Search for the cell housing the specified text and yield its [x, y] center coordinate. 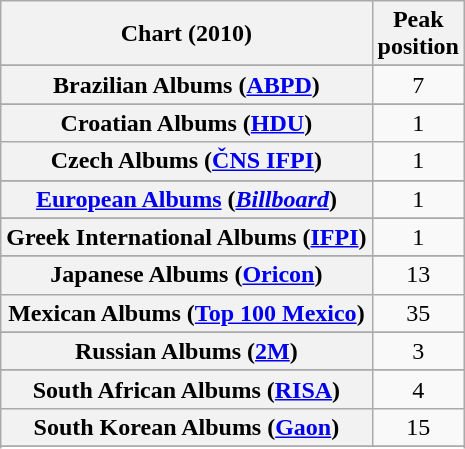
4 [418, 389]
7 [418, 85]
South African Albums (RISA) [186, 389]
3 [418, 351]
Japanese Albums (Oricon) [186, 275]
South Korean Albums (Gaon) [186, 427]
Greek International Albums (IFPI) [186, 237]
15 [418, 427]
Peakposition [418, 34]
Mexican Albums (Top 100 Mexico) [186, 313]
35 [418, 313]
European Albums (Billboard) [186, 199]
Russian Albums (2M) [186, 351]
Croatian Albums (HDU) [186, 123]
Chart (2010) [186, 34]
Brazilian Albums (ABPD) [186, 85]
Czech Albums (ČNS IFPI) [186, 161]
13 [418, 275]
